Extract the (x, y) coordinate from the center of the cell holding the provided text.  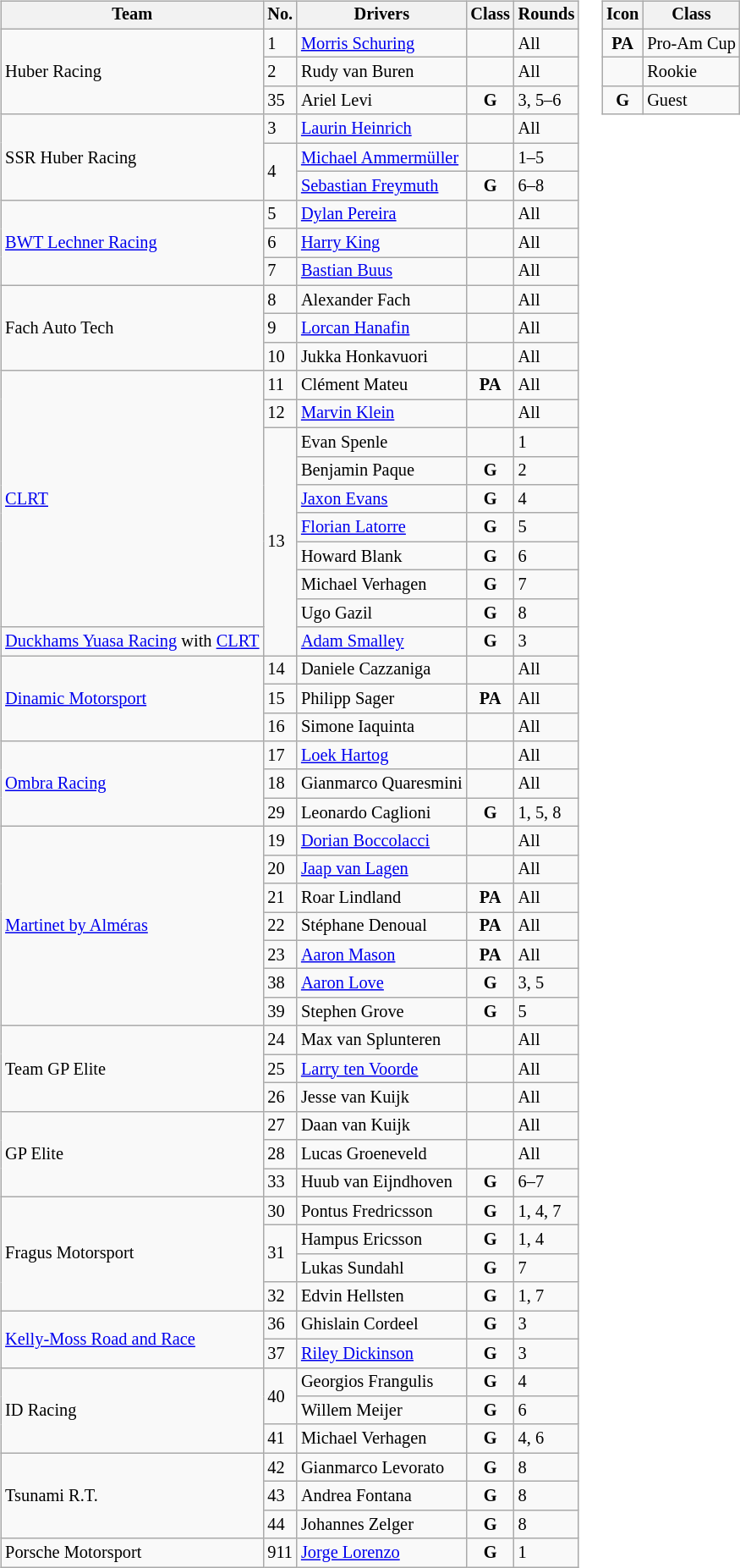
11 (280, 385)
Team (132, 15)
Jaxon Evans (381, 499)
Aaron Love (381, 983)
Drivers (381, 15)
Edvin Hellsten (381, 1296)
1–5 (546, 157)
CLRT (132, 499)
Icon (622, 15)
43 (280, 1496)
911 (280, 1553)
35 (280, 101)
41 (280, 1439)
33 (280, 1183)
Ghislain Cordeel (381, 1325)
Ariel Levi (381, 101)
Hampus Ericsson (381, 1240)
Michael Ammermüller (381, 157)
GP Elite (132, 1154)
Jukka Honkavuori (381, 357)
Leonardo Caglioni (381, 812)
39 (280, 1012)
Rounds (546, 15)
Rudy van Buren (381, 72)
Huber Racing (132, 71)
BWT Lechner Racing (132, 242)
12 (280, 414)
6–8 (546, 186)
Fragus Motorsport (132, 1254)
36 (280, 1325)
No. (280, 15)
Lucas Groeneveld (381, 1154)
Ombra Racing (132, 784)
13 (280, 542)
Dylan Pereira (381, 214)
40 (280, 1396)
Sebastian Freymuth (381, 186)
Huub van Eijndhoven (381, 1183)
Ugo Gazil (381, 613)
15 (280, 698)
Dinamic Motorsport (132, 699)
Gianmarco Levorato (381, 1467)
1, 5, 8 (546, 812)
Pontus Fredricsson (381, 1211)
Marvin Klein (381, 414)
23 (280, 955)
1, 4 (546, 1240)
29 (280, 812)
Duckhams Yuasa Racing with CLRT (132, 641)
SSR Huber Racing (132, 157)
10 (280, 357)
Kelly-Moss Road and Race (132, 1339)
Morris Schuring (381, 43)
1, 7 (546, 1296)
Clément Mateu (381, 385)
Tsunami R.T. (132, 1496)
Guest (691, 101)
Daan van Kuijk (381, 1125)
20 (280, 869)
27 (280, 1125)
Alexander Fach (381, 300)
16 (280, 727)
9 (280, 328)
Loek Hartog (381, 756)
3, 5–6 (546, 101)
Adam Smalley (381, 641)
3, 5 (546, 983)
32 (280, 1296)
Howard Blank (381, 556)
Riley Dickinson (381, 1353)
Willem Meijer (381, 1411)
1, 4, 7 (546, 1211)
18 (280, 784)
Fach Auto Tech (132, 328)
Stephen Grove (381, 1012)
Rookie (691, 72)
Lukas Sundahl (381, 1268)
25 (280, 1069)
Jaap van Lagen (381, 869)
Simone Iaquinta (381, 727)
ID Racing (132, 1410)
Jorge Lorenzo (381, 1553)
28 (280, 1154)
Pro-Am Cup (691, 43)
19 (280, 841)
Larry ten Voorde (381, 1069)
Roar Lindland (381, 898)
Jesse van Kuijk (381, 1098)
38 (280, 983)
Lorcan Hanafin (381, 328)
Aaron Mason (381, 955)
44 (280, 1524)
Benjamin Paque (381, 470)
Georgios Frangulis (381, 1382)
37 (280, 1353)
Philipp Sager (381, 698)
Florian Latorre (381, 527)
Dorian Boccolacci (381, 841)
Porsche Motorsport (132, 1553)
4, 6 (546, 1439)
Stéphane Denoual (381, 927)
30 (280, 1211)
Team GP Elite (132, 1068)
Martinet by Alméras (132, 927)
31 (280, 1254)
22 (280, 927)
Evan Spenle (381, 442)
14 (280, 670)
Johannes Zelger (381, 1524)
Gianmarco Quaresmini (381, 784)
Andrea Fontana (381, 1496)
17 (280, 756)
26 (280, 1098)
21 (280, 898)
6–7 (546, 1183)
Bastian Buus (381, 272)
Max van Splunteren (381, 1040)
42 (280, 1467)
Laurin Heinrich (381, 129)
24 (280, 1040)
Daniele Cazzaniga (381, 670)
Harry King (381, 243)
